For the text-containing cell, return its midpoint in (X, Y) coordinate format. 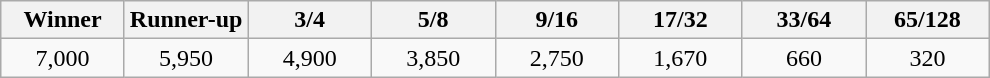
3,850 (433, 58)
5/8 (433, 20)
2,750 (557, 58)
1,670 (681, 58)
4,900 (310, 58)
Runner-up (186, 20)
5,950 (186, 58)
320 (928, 58)
7,000 (63, 58)
33/64 (804, 20)
660 (804, 58)
Winner (63, 20)
3/4 (310, 20)
17/32 (681, 20)
65/128 (928, 20)
9/16 (557, 20)
